From the cell containing the given text, extract its center point as [X, Y] coordinate. 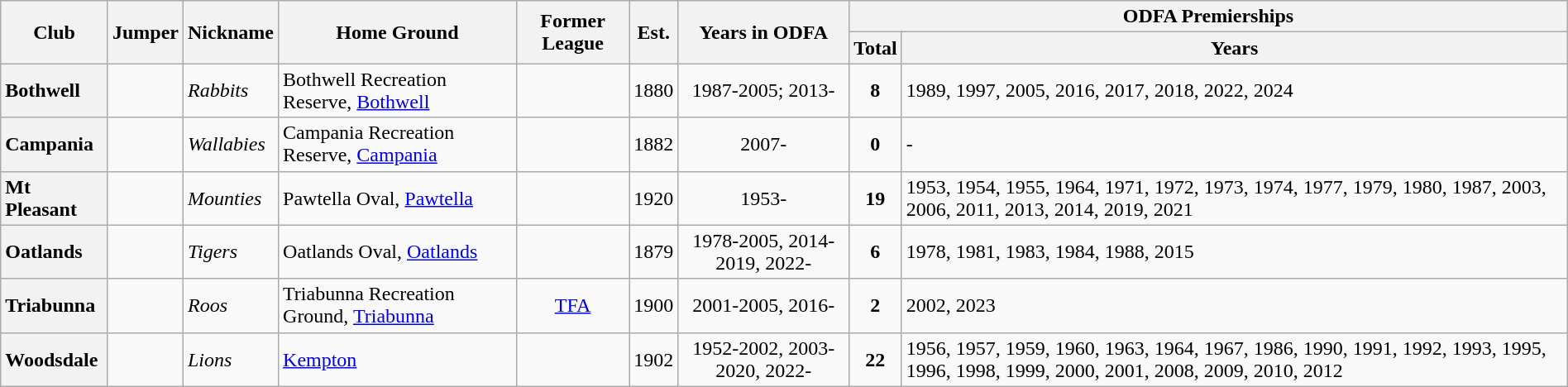
Oatlands Oval, Oatlands [398, 251]
19 [876, 198]
Bothwell Recreation Reserve, Bothwell [398, 91]
1978-2005, 2014-2019, 2022- [764, 251]
1902 [653, 359]
1953- [764, 198]
Mounties [230, 198]
Campania Recreation Reserve, Campania [398, 144]
1900 [653, 306]
8 [876, 91]
Years [1234, 48]
TFA [572, 306]
1880 [653, 91]
Mt Pleasant [55, 198]
6 [876, 251]
Roos [230, 306]
Oatlands [55, 251]
Club [55, 32]
1989, 1997, 2005, 2016, 2017, 2018, 2022, 2024 [1234, 91]
1987-2005; 2013- [764, 91]
Bothwell [55, 91]
1978, 1981, 1983, 1984, 1988, 2015 [1234, 251]
Jumper [146, 32]
2007- [764, 144]
2002, 2023 [1234, 306]
ODFA Premierships [1209, 17]
Triabunna Recreation Ground, Triabunna [398, 306]
Pawtella Oval, Pawtella [398, 198]
1882 [653, 144]
1956, 1957, 1959, 1960, 1963, 1964, 1967, 1986, 1990, 1991, 1992, 1993, 1995, 1996, 1998, 1999, 2000, 2001, 2008, 2009, 2010, 2012 [1234, 359]
22 [876, 359]
1952-2002, 2003-2020, 2022- [764, 359]
1953, 1954, 1955, 1964, 1971, 1972, 1973, 1974, 1977, 1979, 1980, 1987, 2003, 2006, 2011, 2013, 2014, 2019, 2021 [1234, 198]
Triabunna [55, 306]
Kempton [398, 359]
Tigers [230, 251]
Wallabies [230, 144]
0 [876, 144]
2 [876, 306]
Lions [230, 359]
Campania [55, 144]
1920 [653, 198]
- [1234, 144]
1879 [653, 251]
Former League [572, 32]
Woodsdale [55, 359]
Years in ODFA [764, 32]
Est. [653, 32]
Home Ground [398, 32]
Nickname [230, 32]
2001-2005, 2016- [764, 306]
Total [876, 48]
Rabbits [230, 91]
